Find where the given text appears and provide that cell's center as (X, Y) coordinate. 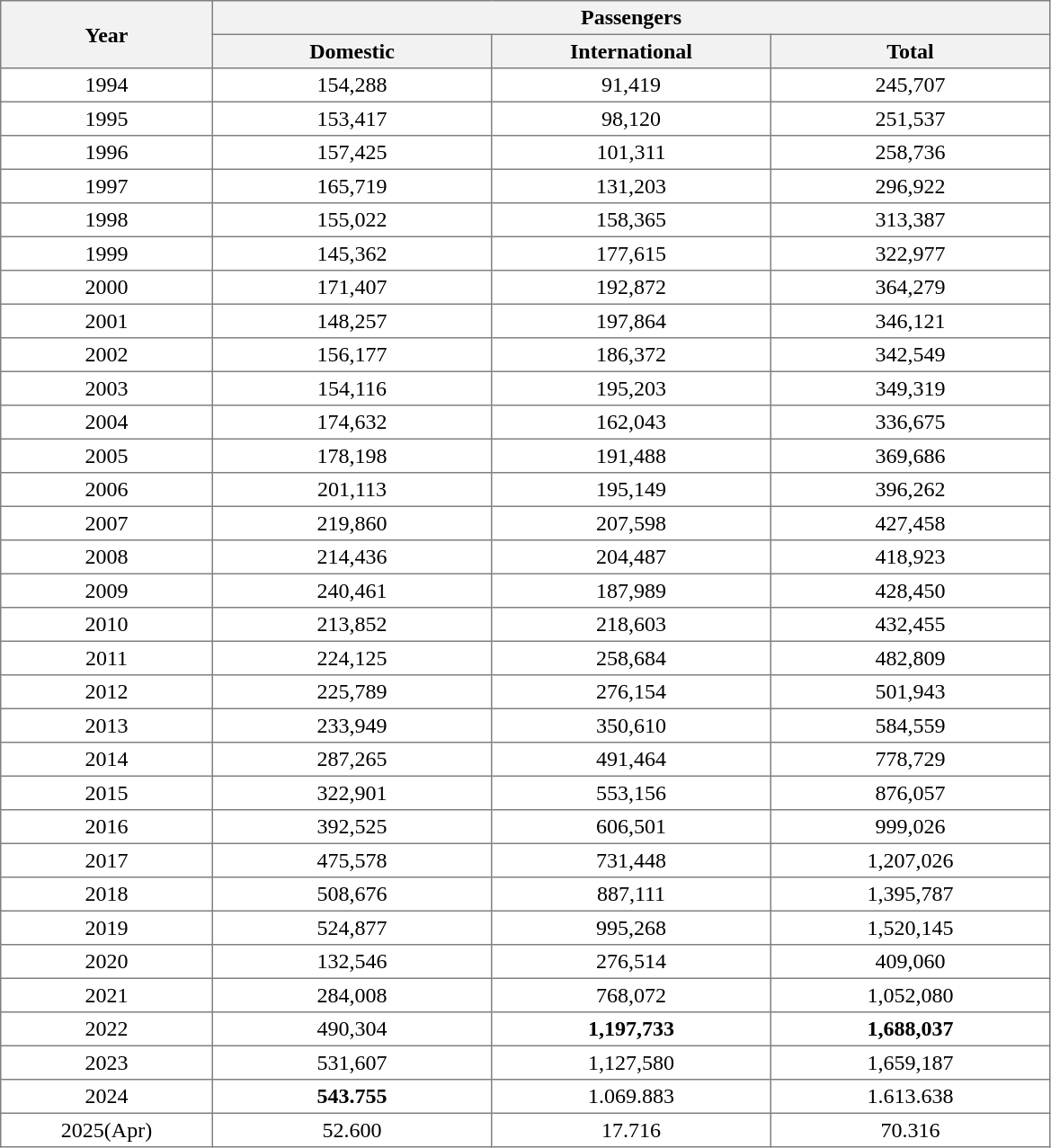
214,436 (352, 557)
482,809 (910, 658)
258,684 (631, 658)
876,057 (910, 793)
2023 (107, 1063)
392,525 (352, 827)
524,877 (352, 928)
2021 (107, 995)
409,060 (910, 962)
313,387 (910, 220)
245,707 (910, 85)
155,022 (352, 220)
218,603 (631, 625)
132,546 (352, 962)
2006 (107, 490)
1,520,145 (910, 928)
1996 (107, 153)
2013 (107, 725)
1,659,187 (910, 1063)
156,177 (352, 355)
2003 (107, 388)
98,120 (631, 119)
432,455 (910, 625)
553,156 (631, 793)
154,116 (352, 388)
258,736 (910, 153)
2004 (107, 423)
296,922 (910, 186)
2012 (107, 692)
195,203 (631, 388)
192,872 (631, 288)
2017 (107, 860)
1,207,026 (910, 860)
396,262 (910, 490)
158,365 (631, 220)
2020 (107, 962)
287,265 (352, 760)
2009 (107, 591)
204,487 (631, 557)
501,943 (910, 692)
157,425 (352, 153)
201,113 (352, 490)
2008 (107, 557)
197,864 (631, 321)
276,514 (631, 962)
240,461 (352, 591)
91,419 (631, 85)
2022 (107, 1029)
2019 (107, 928)
543.755 (352, 1097)
284,008 (352, 995)
1999 (107, 254)
1998 (107, 220)
427,458 (910, 523)
2024 (107, 1097)
731,448 (631, 860)
2014 (107, 760)
1.613.638 (910, 1097)
145,362 (352, 254)
224,125 (352, 658)
349,319 (910, 388)
2016 (107, 827)
1.069.883 (631, 1097)
778,729 (910, 760)
2025(Apr) (107, 1130)
131,203 (631, 186)
768,072 (631, 995)
165,719 (352, 186)
369,686 (910, 456)
233,949 (352, 725)
1995 (107, 119)
Year (107, 34)
1,395,787 (910, 894)
2018 (107, 894)
2001 (107, 321)
1994 (107, 85)
276,154 (631, 692)
Total (910, 51)
101,311 (631, 153)
Passengers (631, 18)
162,043 (631, 423)
322,901 (352, 793)
491,464 (631, 760)
999,026 (910, 827)
2011 (107, 658)
1,127,580 (631, 1063)
350,610 (631, 725)
2002 (107, 355)
219,860 (352, 523)
191,488 (631, 456)
187,989 (631, 591)
171,407 (352, 288)
177,615 (631, 254)
428,450 (910, 591)
2007 (107, 523)
1,052,080 (910, 995)
186,372 (631, 355)
584,559 (910, 725)
70.316 (910, 1130)
322,977 (910, 254)
174,632 (352, 423)
346,121 (910, 321)
154,288 (352, 85)
887,111 (631, 894)
508,676 (352, 894)
336,675 (910, 423)
2015 (107, 793)
1997 (107, 186)
Domestic (352, 51)
178,198 (352, 456)
1,197,733 (631, 1029)
475,578 (352, 860)
342,549 (910, 355)
251,537 (910, 119)
2010 (107, 625)
213,852 (352, 625)
531,607 (352, 1063)
52.600 (352, 1130)
418,923 (910, 557)
995,268 (631, 928)
International (631, 51)
364,279 (910, 288)
17.716 (631, 1130)
1,688,037 (910, 1029)
606,501 (631, 827)
153,417 (352, 119)
225,789 (352, 692)
195,149 (631, 490)
2000 (107, 288)
207,598 (631, 523)
148,257 (352, 321)
2005 (107, 456)
490,304 (352, 1029)
